Extract the (x, y) coordinate from the center of the cell holding the provided text.  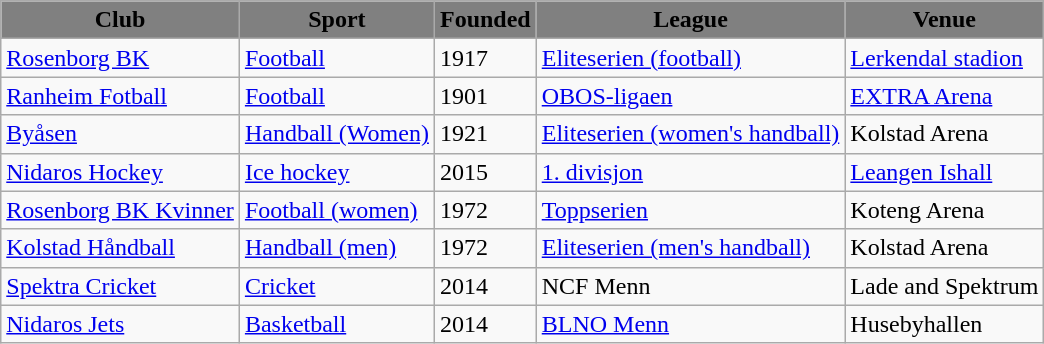
Handball (Women) (336, 134)
Nidaros Jets (120, 324)
EXTRA Arena (944, 96)
1917 (485, 58)
Cricket (336, 286)
Eliteserien (women's handball) (690, 134)
Spektra Cricket (120, 286)
Eliteserien (men's handball) (690, 248)
2015 (485, 172)
Leangen Ishall (944, 172)
Toppserien (690, 210)
Ice hockey (336, 172)
Club (120, 20)
Kolstad Håndball (120, 248)
Nidaros Hockey (120, 172)
Sport (336, 20)
Husebyhallen (944, 324)
Lade and Spektrum (944, 286)
Rosenborg BK Kvinner (120, 210)
BLNO Menn (690, 324)
1901 (485, 96)
OBOS-ligaen (690, 96)
Lerkendal stadion (944, 58)
Byåsen (120, 134)
Eliteserien (football) (690, 58)
Koteng Arena (944, 210)
1921 (485, 134)
Football (women) (336, 210)
Handball (men) (336, 248)
Founded (485, 20)
Basketball (336, 324)
NCF Menn (690, 286)
1. divisjon (690, 172)
Venue (944, 20)
Rosenborg BK (120, 58)
Ranheim Fotball (120, 96)
League (690, 20)
